Output the [x, y] coordinate of the center of the cell containing the given text.  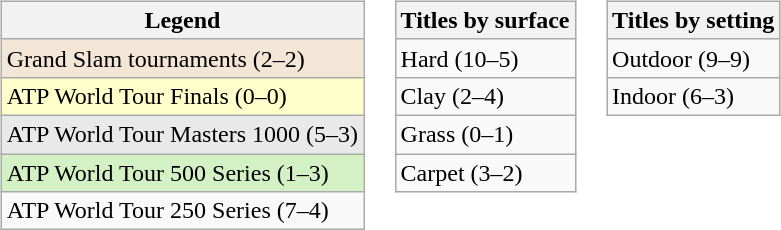
Grand Slam tournaments (2–2) [182, 58]
Legend [182, 20]
Clay (2–4) [485, 96]
ATP World Tour Finals (0–0) [182, 96]
Indoor (6–3) [694, 96]
Titles by surface [485, 20]
Carpet (3–2) [485, 173]
ATP World Tour 500 Series (1–3) [182, 173]
ATP World Tour Masters 1000 (5–3) [182, 134]
Outdoor (9–9) [694, 58]
Hard (10–5) [485, 58]
Titles by setting [694, 20]
Grass (0–1) [485, 134]
ATP World Tour 250 Series (7–4) [182, 211]
